Detect which cell encompasses the target text, then output its [x, y] center coordinate. 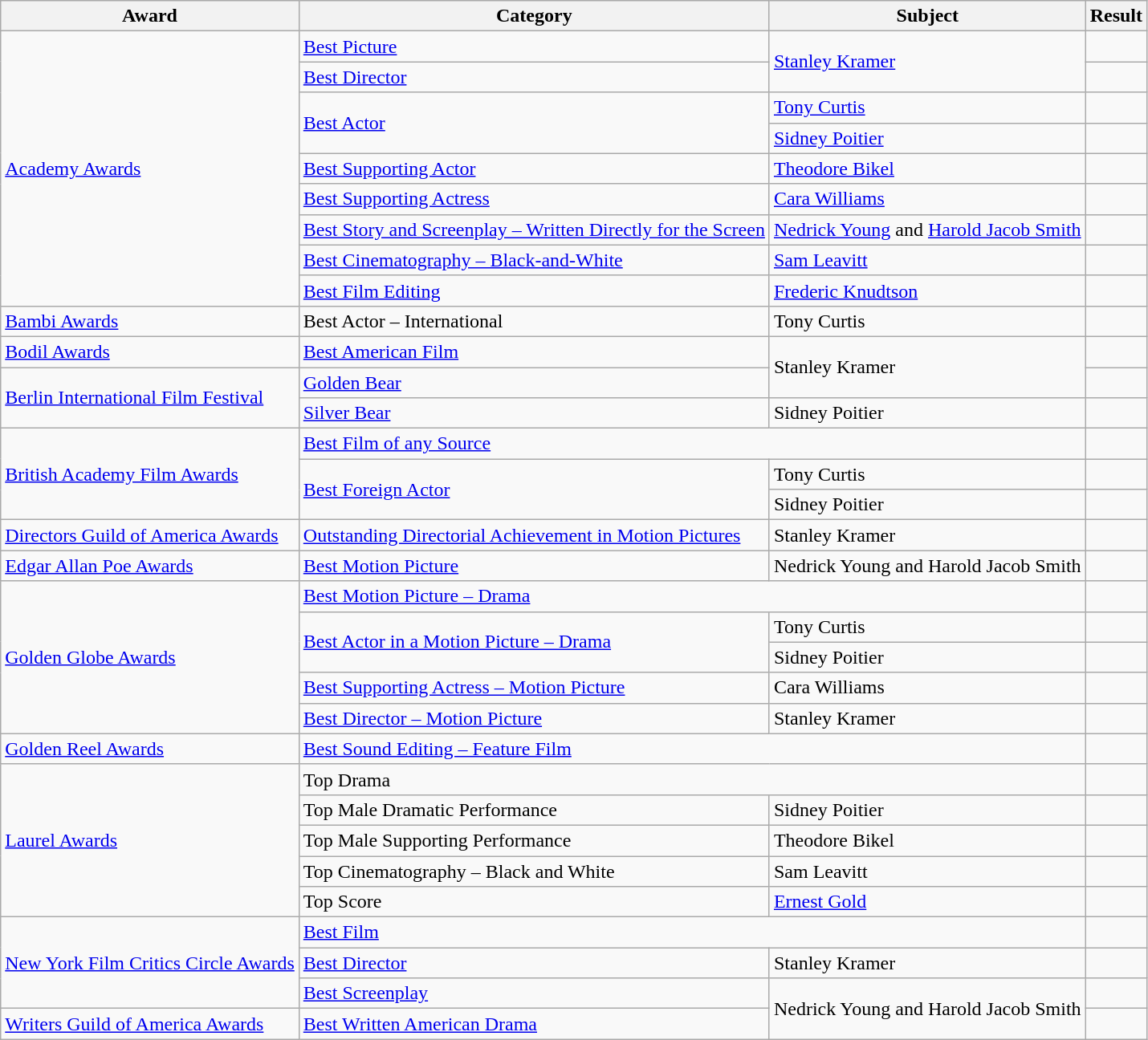
Top Score [534, 902]
Best Cinematography – Black-and-White [534, 260]
Subject [927, 16]
Bodil Awards [150, 351]
Best Sound Editing – Feature Film [692, 749]
Directors Guild of America Awards [150, 535]
Best Written American Drama [534, 1024]
Writers Guild of America Awards [150, 1024]
Best Screenplay [534, 993]
Best Supporting Actress [534, 199]
Best Supporting Actress – Motion Picture [534, 688]
Award [150, 16]
Best Actor in a Motion Picture – Drama [534, 642]
Golden Reel Awards [150, 749]
New York Film Critics Circle Awards [150, 963]
Academy Awards [150, 169]
Best Motion Picture – Drama [692, 596]
Best Actor – International [534, 321]
Result [1116, 16]
Top Male Dramatic Performance [534, 810]
Top Drama [692, 779]
Silver Bear [534, 413]
Top Cinematography – Black and White [534, 871]
Category [534, 16]
Golden Bear [534, 383]
Best Film [692, 932]
Ernest Gold [927, 902]
Edgar Allan Poe Awards [150, 566]
Berlin International Film Festival [150, 398]
Best American Film [534, 351]
Bambi Awards [150, 321]
Best Foreign Actor [534, 490]
Best Film of any Source [692, 444]
Best Motion Picture [534, 566]
Golden Globe Awards [150, 657]
Outstanding Directorial Achievement in Motion Pictures [534, 535]
Best Actor [534, 123]
Top Male Supporting Performance [534, 840]
Best Picture [534, 47]
Laurel Awards [150, 840]
Best Story and Screenplay – Written Directly for the Screen [534, 230]
Frederic Knudtson [927, 290]
Best Supporting Actor [534, 169]
Best Film Editing [534, 290]
Best Director – Motion Picture [534, 718]
British Academy Film Awards [150, 474]
